Scan for the cell matching the given text and deliver its [x, y] coordinate at center. 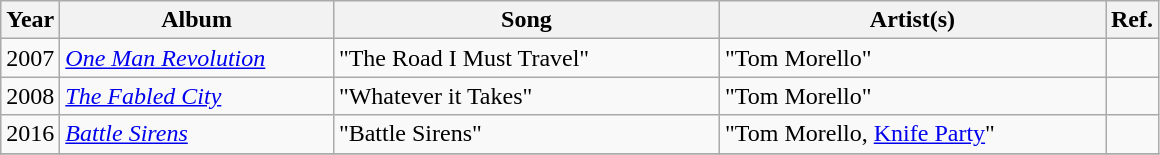
2016 [30, 134]
Battle Sirens [197, 134]
Album [197, 20]
"Battle Sirens" [526, 134]
"The Road I Must Travel" [526, 58]
One Man Revolution [197, 58]
"Tom Morello, Knife Party" [912, 134]
"Whatever it Takes" [526, 96]
Year [30, 20]
Ref. [1132, 20]
2007 [30, 58]
Artist(s) [912, 20]
2008 [30, 96]
Song [526, 20]
The Fabled City [197, 96]
